From the cell containing the given text, extract its center point as (x, y) coordinate. 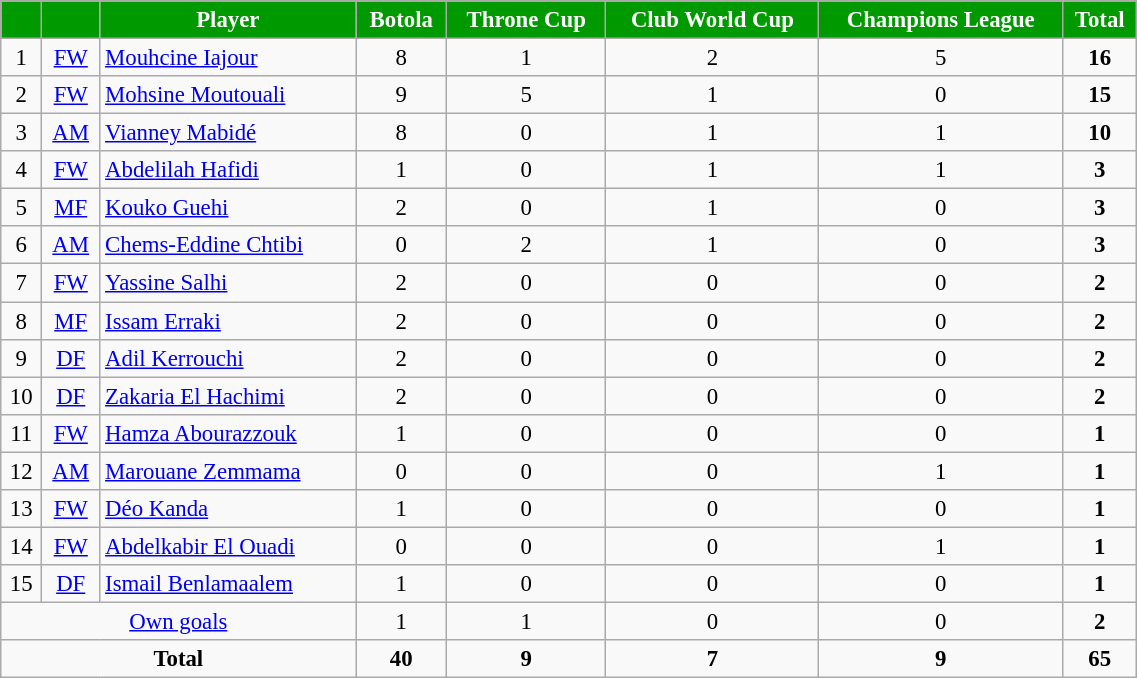
Marouane Zemmama (228, 471)
4 (22, 170)
11 (22, 433)
Player (228, 20)
13 (22, 509)
Abdelilah Hafidi (228, 170)
Adil Kerrouchi (228, 358)
Ismail Benlamaalem (228, 584)
Zakaria El Hachimi (228, 396)
40 (402, 659)
Déo Kanda (228, 509)
14 (22, 546)
Vianney Mabidé (228, 133)
Issam Erraki (228, 321)
Own goals (178, 621)
Mouhcine Iajour (228, 58)
Hamza Abourazzouk (228, 433)
65 (1100, 659)
Botola (402, 20)
Champions League (941, 20)
Abdelkabir El Ouadi (228, 546)
Throne Cup (526, 20)
Chems-Eddine Chtibi (228, 245)
12 (22, 471)
16 (1100, 58)
Club World Cup (712, 20)
Kouko Guehi (228, 208)
6 (22, 245)
Mohsine Moutouali (228, 95)
Yassine Salhi (228, 283)
